Extract the [x, y] coordinate from the center of the cell holding the provided text.  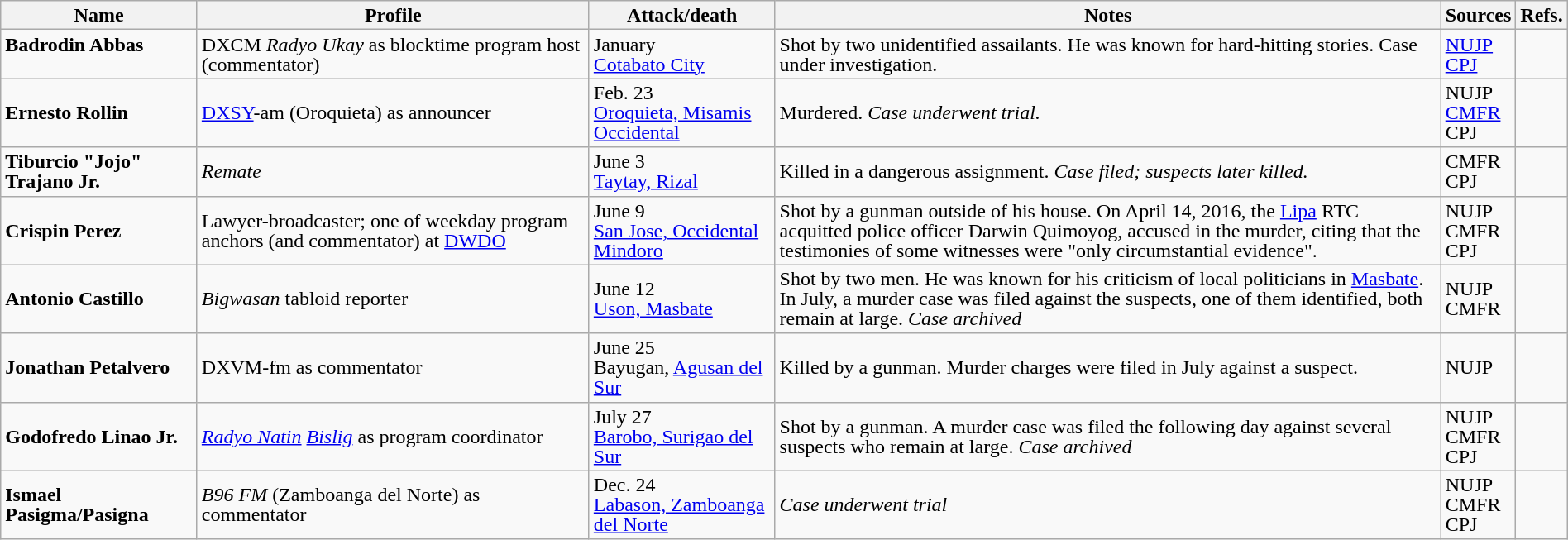
Killed by a gunman. Murder charges were filed in July against a suspect. [1108, 367]
Badrodin Abbas [99, 55]
Notes [1108, 15]
Bigwasan tabloid reporter [393, 299]
DXCM Radyo Ukay as blocktime program host (commentator) [393, 55]
Shot by two unidentified assailants. He was known for hard‑hitting stories. Case under investigation. [1108, 55]
Feb. 23Oroquieta, Misamis Occidental [681, 112]
JanuaryCotabato City [681, 55]
CMFRCPJ [1479, 172]
Shot by a gunman. A murder case was filed the following day against several suspects who remain at large. Case archived [1108, 437]
June 9San Jose, Occidental Mindoro [681, 230]
Dec. 24Labason, Zamboanga del Norte [681, 504]
June 25Bayugan, Agusan del Sur [681, 367]
Murdered. Case underwent trial. [1108, 112]
Godofredo Linao Jr. [99, 437]
Attack/death [681, 15]
Profile [393, 15]
July 27Barobo, Surigao del Sur [681, 437]
June 12Uson, Masbate [681, 299]
Refs. [1542, 15]
Case underwent trial [1108, 504]
Name [99, 15]
Sources [1479, 15]
Crispin Perez [99, 230]
Ernesto Rollin [99, 112]
Lawyer-broadcaster; one of weekday program anchors (and commentator) at DWDO [393, 230]
DXSY-am (Oroquieta) as announcer [393, 112]
Killed in a dangerous assignment. Case filed; suspects later killed. [1108, 172]
NUJPCPJ [1479, 55]
Antonio Castillo [99, 299]
NUJP [1479, 367]
Jonathan Petalvero [99, 367]
Tiburcio "Jojo" Trajano Jr. [99, 172]
DXVM-fm as commentator [393, 367]
Ismael Pasigma/Pasigna [99, 504]
B96 FM (Zamboanga del Norte) as commentator [393, 504]
Radyo Natin Bislig as program coordinator [393, 437]
Remate [393, 172]
NUJPCMFR [1479, 299]
June 3Taytay, Rizal [681, 172]
